Provide the [x, y] coordinate of the cell's center where the given text is located.  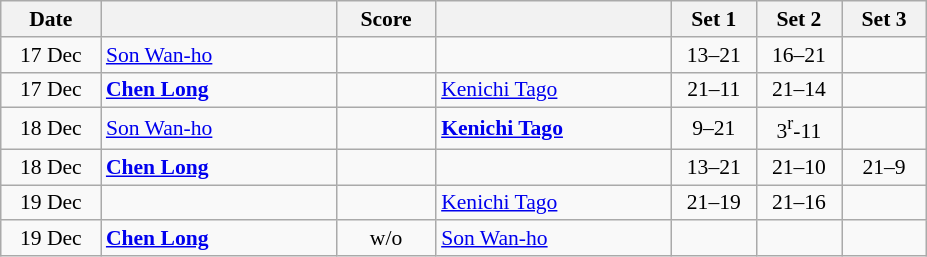
Score [386, 19]
Set 2 [798, 19]
3r-11 [798, 128]
Set 3 [884, 19]
21–9 [884, 167]
w/o [386, 239]
21–11 [714, 90]
21–10 [798, 167]
16–21 [798, 55]
21–14 [798, 90]
Date [51, 19]
21–19 [714, 203]
Set 1 [714, 19]
9–21 [714, 128]
21–16 [798, 203]
